Find where the given text appears and provide that cell's center as (x, y) coordinate. 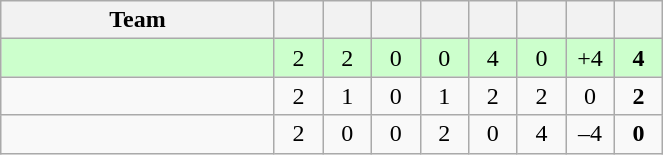
Team (138, 20)
–4 (590, 134)
+4 (590, 58)
